Provide the [x, y] coordinate of the cell's center where the given text is located.  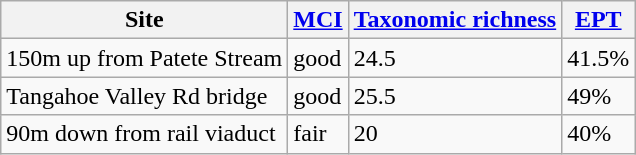
EPT [598, 20]
Tangahoe Valley Rd bridge [144, 96]
fair [318, 134]
Taxonomic richness [455, 20]
49% [598, 96]
24.5 [455, 58]
41.5% [598, 58]
MCI [318, 20]
20 [455, 134]
90m down from rail viaduct [144, 134]
150m up from Patete Stream [144, 58]
Site [144, 20]
40% [598, 134]
25.5 [455, 96]
